For the text-containing cell, return its midpoint in (x, y) coordinate format. 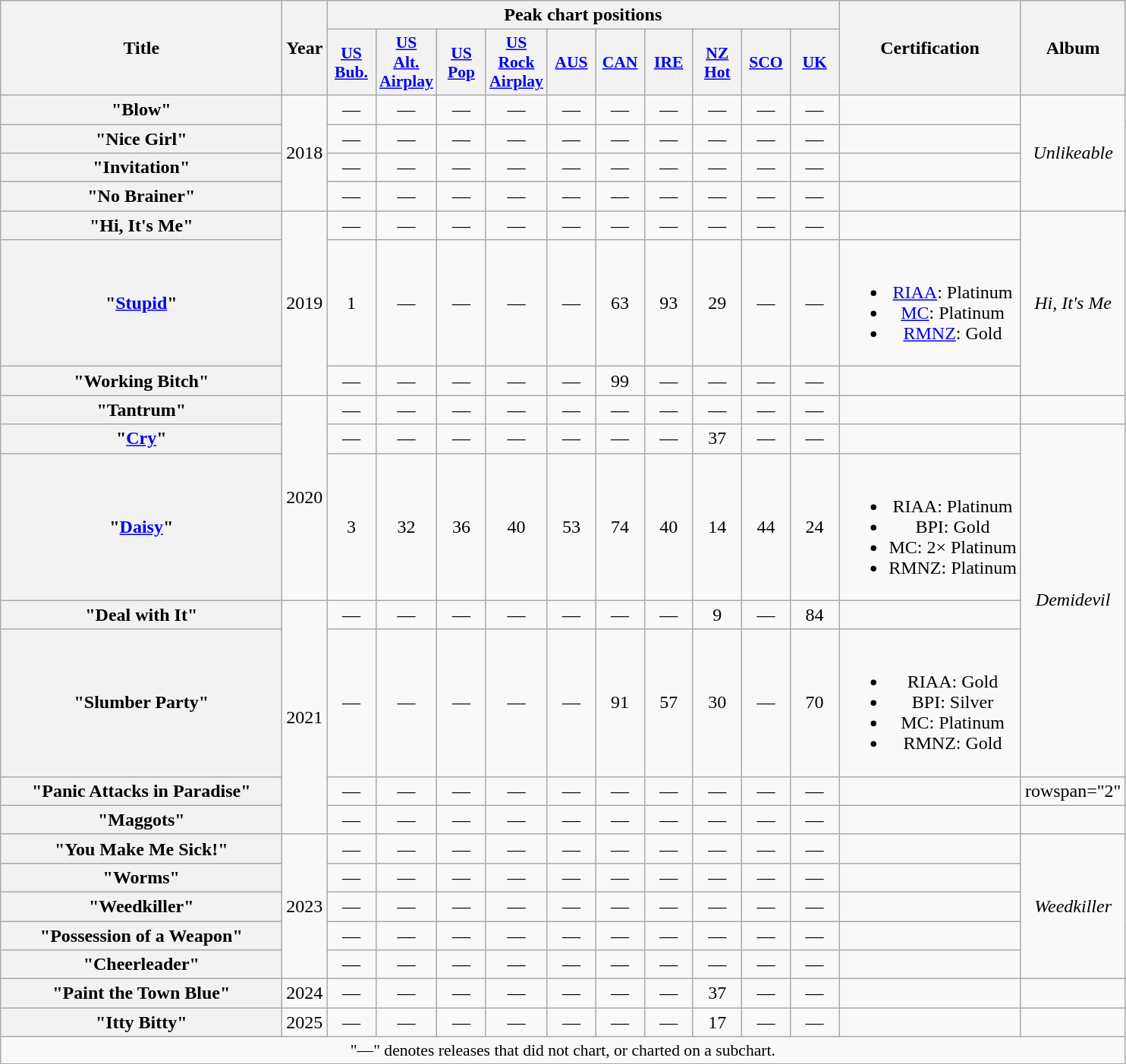
99 (620, 381)
RIAA: PlatinumMC: PlatinumRMNZ: Gold (930, 304)
"Maggots" (141, 820)
"Possession of a Weapon" (141, 936)
SCO (766, 62)
USBub. (351, 62)
9 (717, 615)
"—" denotes releases that did not chart, or charted on a subchart. (563, 1050)
"No Brainer" (141, 197)
Peak chart positions (583, 15)
2018 (305, 153)
"Stupid" (141, 304)
44 (766, 527)
29 (717, 304)
53 (571, 527)
"Hi, It's Me" (141, 225)
2024 (305, 993)
"Worms" (141, 877)
"Cheerleader" (141, 965)
2023 (305, 906)
3 (351, 527)
RIAA: PlatinumBPI: GoldMC: 2× PlatinumRMNZ: Platinum (930, 527)
rowspan="2" (1073, 791)
2020 (305, 498)
"Slumber Party" (141, 703)
91 (620, 703)
Year (305, 49)
USAlt.Airplay (407, 62)
"Panic Attacks in Paradise" (141, 791)
Hi, It's Me (1073, 304)
84 (815, 615)
74 (620, 527)
Certification (930, 49)
"Daisy" (141, 527)
36 (461, 527)
Unlikeable (1073, 153)
NZHot (717, 62)
"Paint the Town Blue" (141, 993)
"Weedkiller" (141, 906)
"Tantrum" (141, 410)
63 (620, 304)
1 (351, 304)
Album (1073, 49)
UK (815, 62)
USPop (461, 62)
CAN (620, 62)
Demidevil (1073, 600)
2025 (305, 1022)
2019 (305, 304)
"Blow" (141, 109)
"Itty Bitty" (141, 1022)
"Nice Girl" (141, 139)
"Working Bitch" (141, 381)
2021 (305, 717)
"Cry" (141, 439)
Weedkiller (1073, 906)
USRockAirplay (516, 62)
30 (717, 703)
"Deal with It" (141, 615)
14 (717, 527)
RIAA: GoldBPI: SilverMC: PlatinumRMNZ: Gold (930, 703)
70 (815, 703)
"You Make Me Sick!" (141, 848)
93 (668, 304)
"Invitation" (141, 168)
57 (668, 703)
32 (407, 527)
IRE (668, 62)
AUS (571, 62)
Title (141, 49)
17 (717, 1022)
24 (815, 527)
